Locate the cell with the specified text and output its (X, Y) center coordinate. 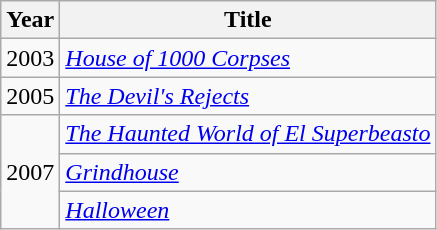
Title (248, 20)
Year (30, 20)
The Devil's Rejects (248, 96)
House of 1000 Corpses (248, 58)
2005 (30, 96)
The Haunted World of El Superbeasto (248, 134)
2003 (30, 58)
Grindhouse (248, 172)
Halloween (248, 210)
2007 (30, 172)
